Scan for the cell matching the given text and deliver its [x, y] coordinate at center. 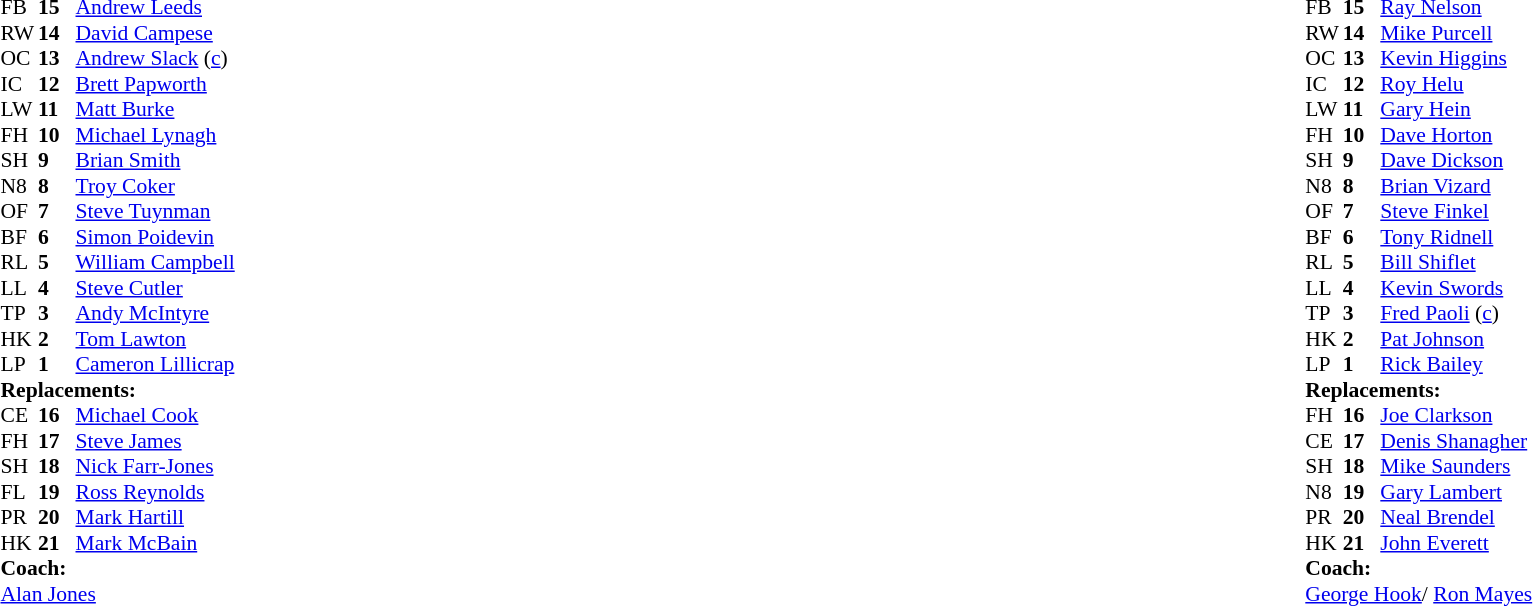
Andy McIntyre [156, 313]
Steve Finkel [1456, 211]
Fred Paoli (c) [1456, 313]
Rick Bailey [1456, 365]
Neal Brendel [1456, 517]
Brian Smith [156, 161]
Denis Shanagher [1456, 441]
Simon Poidevin [156, 237]
Steve James [156, 441]
Steve Tuynman [156, 211]
Dave Dickson [1456, 161]
David Campese [156, 33]
Troy Coker [156, 186]
William Campbell [156, 263]
Mike Saunders [1456, 467]
Kevin Higgins [1456, 59]
Andrew Slack (c) [156, 59]
Pat Johnson [1456, 339]
Roy Helu [1456, 84]
Gary Hein [1456, 109]
John Everett [1456, 543]
Mark McBain [156, 543]
Dave Horton [1456, 135]
Tom Lawton [156, 339]
Bill Shiflet [1456, 263]
Brett Papworth [156, 84]
Nick Farr-Jones [156, 467]
Michael Lynagh [156, 135]
Steve Cutler [156, 288]
Ross Reynolds [156, 492]
Cameron Lillicrap [156, 365]
Mike Purcell [1456, 33]
Mark Hartill [156, 517]
Gary Lambert [1456, 492]
Brian Vizard [1456, 186]
FL [19, 492]
Matt Burke [156, 109]
Tony Ridnell [1456, 237]
Joe Clarkson [1456, 415]
Kevin Swords [1456, 288]
Michael Cook [156, 415]
